Return [x, y] of the center of cell containing provided text 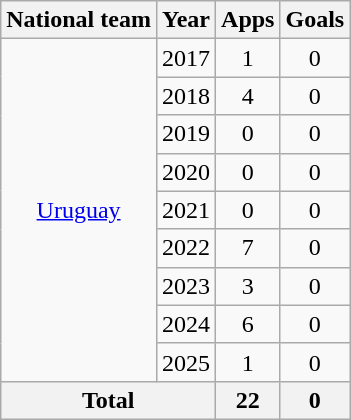
National team [79, 20]
7 [248, 248]
2022 [186, 248]
2021 [186, 210]
3 [248, 286]
4 [248, 96]
2023 [186, 286]
2020 [186, 172]
Year [186, 20]
Total [108, 400]
Goals [315, 20]
2025 [186, 362]
22 [248, 400]
6 [248, 324]
Apps [248, 20]
2017 [186, 58]
2018 [186, 96]
2019 [186, 134]
Uruguay [79, 210]
2024 [186, 324]
